Provide the [X, Y] coordinate of the cell's center where the given text is located.  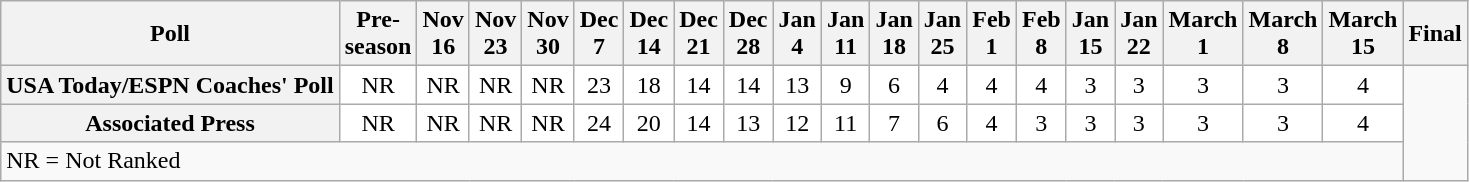
Jan15 [1090, 34]
7 [894, 123]
Dec28 [748, 34]
24 [599, 123]
Dec14 [649, 34]
Jan18 [894, 34]
Final [1435, 34]
Nov30 [548, 34]
12 [797, 123]
Feb8 [1041, 34]
Associated Press [170, 123]
Nov16 [443, 34]
USA Today/ESPN Coaches' Poll [170, 85]
Dec21 [699, 34]
March8 [1283, 34]
Nov23 [495, 34]
9 [845, 85]
Jan25 [942, 34]
NR = Not Ranked [702, 161]
March1 [1203, 34]
Dec7 [599, 34]
Poll [170, 34]
Pre-season [378, 34]
23 [599, 85]
Jan4 [797, 34]
March15 [1363, 34]
20 [649, 123]
18 [649, 85]
Jan11 [845, 34]
11 [845, 123]
Feb1 [992, 34]
Jan22 [1139, 34]
